Detect which cell encompasses the target text, then output its [X, Y] center coordinate. 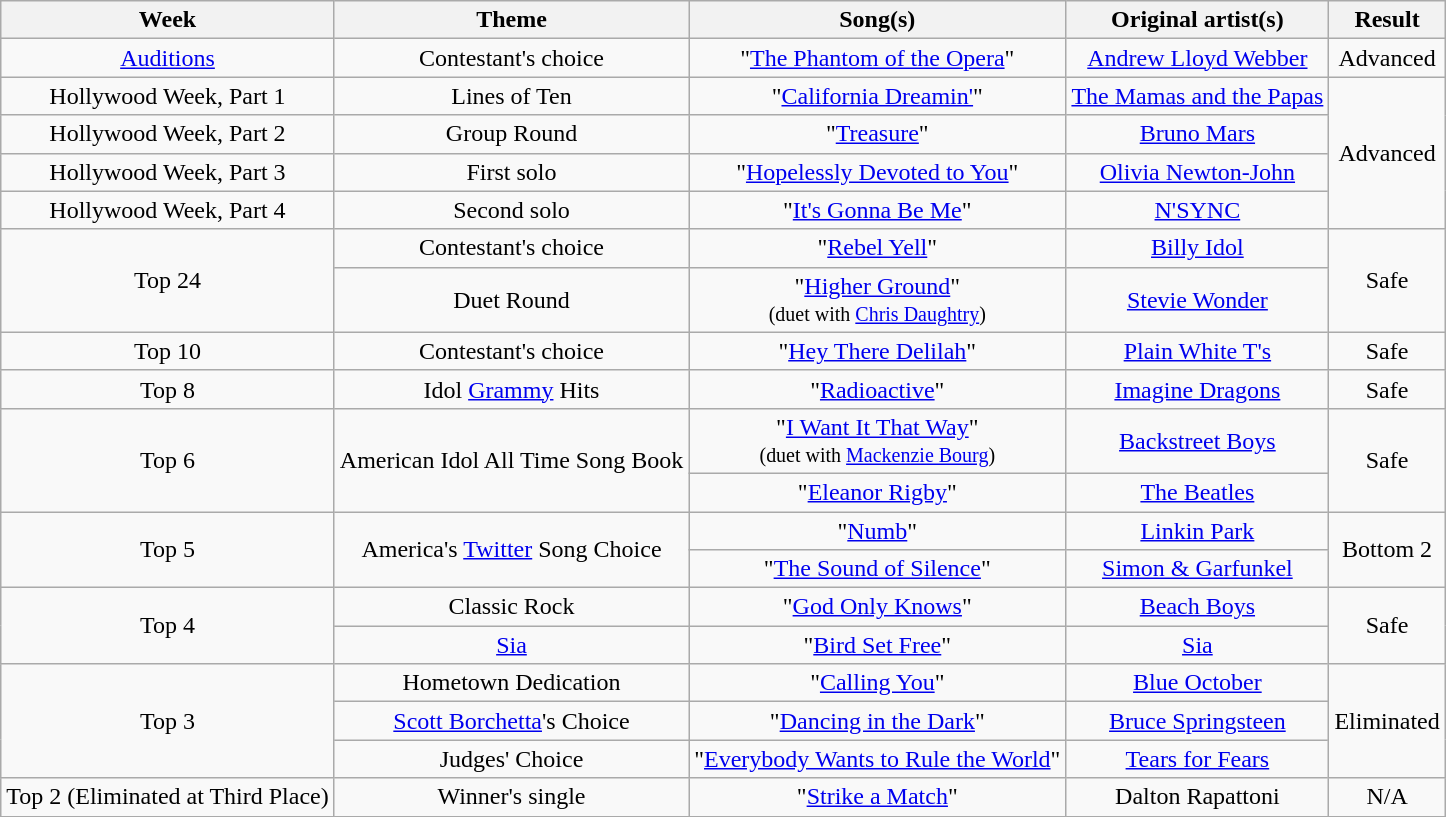
Top 3 [168, 721]
Classic Rock [511, 607]
American Idol All Time Song Book [511, 460]
"Dancing in the Dark" [878, 721]
Top 4 [168, 626]
Bottom 2 [1387, 550]
"God Only Knows" [878, 607]
Tears for Fears [1198, 759]
Hollywood Week, Part 2 [168, 134]
The Mamas and the Papas [1198, 96]
"Higher Ground" (duet with Chris Daughtry) [878, 300]
Judges' Choice [511, 759]
Plain White T's [1198, 351]
Top 5 [168, 550]
Top 2 (Eliminated at Third Place) [168, 797]
Top 24 [168, 280]
Stevie Wonder [1198, 300]
The Beatles [1198, 492]
Scott Borchetta's Choice [511, 721]
"It's Gonna Be Me" [878, 210]
Auditions [168, 58]
"The Sound of Silence" [878, 569]
Bruce Springsteen [1198, 721]
Top 10 [168, 351]
Song(s) [878, 20]
Dalton Rapattoni [1198, 797]
Backstreet Boys [1198, 440]
Group Round [511, 134]
Result [1387, 20]
Blue October [1198, 683]
Hollywood Week, Part 4 [168, 210]
Week [168, 20]
Hollywood Week, Part 1 [168, 96]
America's Twitter Song Choice [511, 550]
"Everybody Wants to Rule the World" [878, 759]
"Rebel Yell" [878, 248]
Theme [511, 20]
"Hopelessly Devoted to You" [878, 172]
Billy Idol [1198, 248]
"Bird Set Free" [878, 645]
Imagine Dragons [1198, 389]
"Hey There Delilah" [878, 351]
Duet Round [511, 300]
Linkin Park [1198, 531]
"Calling You" [878, 683]
"The Phantom of the Opera" [878, 58]
Hometown Dedication [511, 683]
Idol Grammy Hits [511, 389]
Hollywood Week, Part 3 [168, 172]
"Strike a Match" [878, 797]
Original artist(s) [1198, 20]
N/A [1387, 797]
Eliminated [1387, 721]
Beach Boys [1198, 607]
Lines of Ten [511, 96]
First solo [511, 172]
"California Dreamin'" [878, 96]
"Numb" [878, 531]
Winner's single [511, 797]
Olivia Newton-John [1198, 172]
"I Want It That Way" (duet with Mackenzie Bourg) [878, 440]
Andrew Lloyd Webber [1198, 58]
"Eleanor Rigby" [878, 492]
Second solo [511, 210]
Simon & Garfunkel [1198, 569]
Top 8 [168, 389]
Top 6 [168, 460]
"Radioactive" [878, 389]
Bruno Mars [1198, 134]
"Treasure" [878, 134]
N'SYNC [1198, 210]
